Output the [x, y] coordinate of the center of the cell containing the given text.  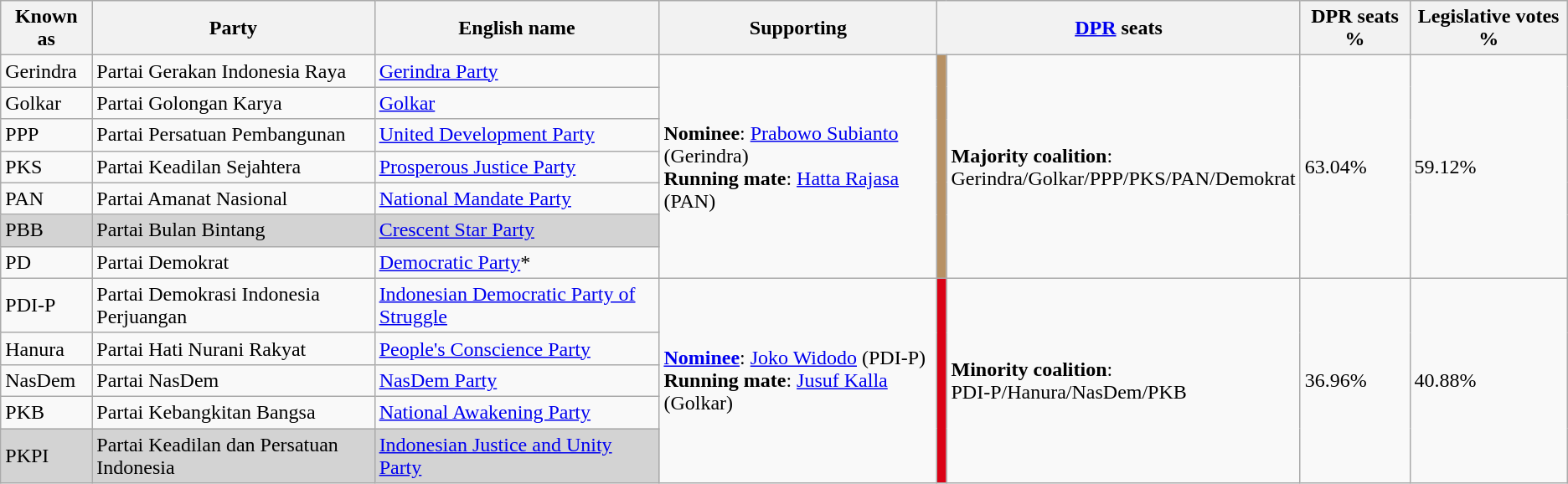
Legislative votes % [1488, 28]
63.04% [1355, 167]
PPP [47, 135]
Prosperous Justice Party [517, 167]
DPR seats [1119, 28]
People's Conscience Party [517, 348]
Nominee: Prabowo Subianto (Gerindra)Running mate: Hatta Rajasa (PAN) [798, 167]
Partai Kebangkitan Bangsa [233, 412]
Partai Persatuan Pembangunan [233, 135]
Partai Demokrasi Indonesia Perjuangan [233, 305]
NasDem Party [517, 380]
Indonesian Democratic Party of Struggle [517, 305]
English name [517, 28]
Partai Bulan Bintang [233, 230]
Known as [47, 28]
PAN [47, 198]
Supporting [798, 28]
Partai Gerakan Indonesia Raya [233, 71]
36.96% [1355, 380]
PKB [47, 412]
PDI-P [47, 305]
Majority coalition:Gerindra/Golkar/PPP/PKS/PAN/Demokrat [1123, 167]
Indonesian Justice and Unity Party [517, 456]
DPR seats % [1355, 28]
Partai Hati Nurani Rakyat [233, 348]
Hanura [47, 348]
Partai Golongan Karya [233, 103]
Gerindra [47, 71]
Democratic Party* [517, 262]
40.88% [1488, 380]
Party [233, 28]
NasDem [47, 380]
Partai Keadilan dan Persatuan Indonesia [233, 456]
Partai Amanat Nasional [233, 198]
PKPI [47, 456]
National Mandate Party [517, 198]
PBB [47, 230]
Partai Demokrat [233, 262]
Nominee: Joko Widodo (PDI-P)Running mate: Jusuf Kalla (Golkar) [798, 380]
PKS [47, 167]
Partai NasDem [233, 380]
Gerindra Party [517, 71]
Minority coalition:PDI-P/Hanura/NasDem/PKB [1123, 380]
PD [47, 262]
Crescent Star Party [517, 230]
National Awakening Party [517, 412]
Partai Keadilan Sejahtera [233, 167]
United Development Party [517, 135]
59.12% [1488, 167]
